Search for the cell housing the specified text and yield its (X, Y) center coordinate. 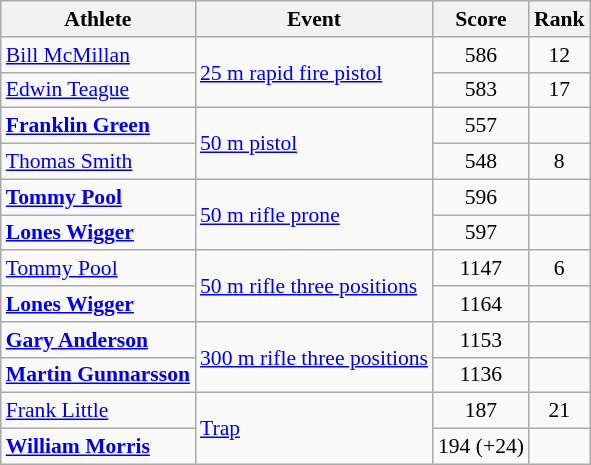
557 (481, 126)
25 m rapid fire pistol (314, 72)
Edwin Teague (98, 90)
Score (481, 19)
50 m rifle three positions (314, 286)
William Morris (98, 447)
1164 (481, 304)
6 (560, 269)
187 (481, 411)
586 (481, 55)
50 m pistol (314, 144)
Event (314, 19)
1147 (481, 269)
Thomas Smith (98, 162)
21 (560, 411)
Martin Gunnarsson (98, 375)
Rank (560, 19)
Trap (314, 428)
1136 (481, 375)
583 (481, 90)
Franklin Green (98, 126)
597 (481, 233)
Frank Little (98, 411)
Gary Anderson (98, 340)
50 m rifle prone (314, 214)
300 m rifle three positions (314, 358)
12 (560, 55)
194 (+24) (481, 447)
Athlete (98, 19)
Bill McMillan (98, 55)
1153 (481, 340)
548 (481, 162)
8 (560, 162)
596 (481, 197)
17 (560, 90)
